Find where the given text appears and provide that cell's center as (X, Y) coordinate. 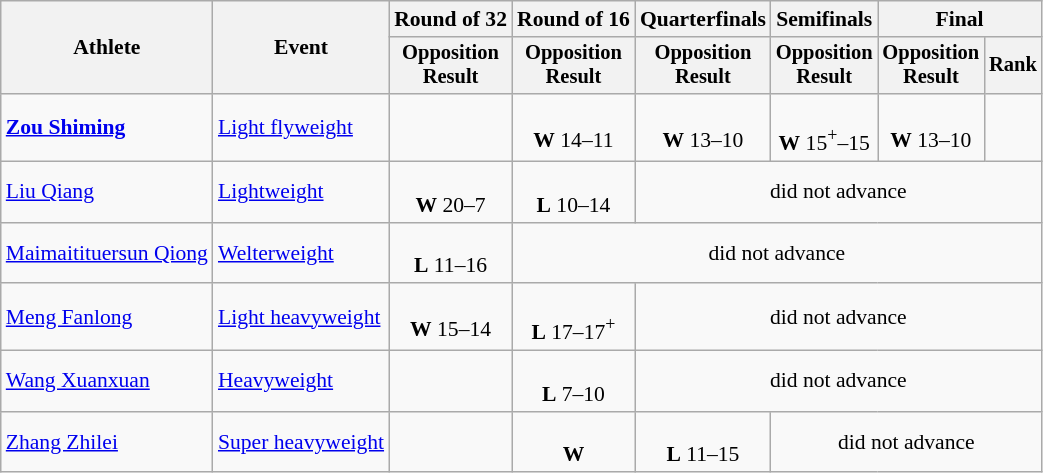
Wang Xuanxuan (107, 380)
Round of 32 (450, 19)
Light heavyweight (301, 318)
L 11–16 (450, 252)
W (574, 442)
W 14–11 (574, 128)
Rank (1013, 66)
W 15–14 (450, 318)
Athlete (107, 48)
L 7–10 (574, 380)
Light flyweight (301, 128)
Welterweight (301, 252)
Liu Qiang (107, 192)
L 17–17+ (574, 318)
Event (301, 48)
Final (960, 19)
Zhang Zhilei (107, 442)
Zou Shiming (107, 128)
W 20–7 (450, 192)
Round of 16 (574, 19)
L 10–14 (574, 192)
L 11–15 (703, 442)
Heavyweight (301, 380)
Lightweight (301, 192)
Super heavyweight (301, 442)
Quarterfinals (703, 19)
Semifinals (824, 19)
Maimaitituersun Qiong (107, 252)
Meng Fanlong (107, 318)
W 15+–15 (824, 128)
